Determine the [x, y] coordinate at the center of the cell enclosing the given text.  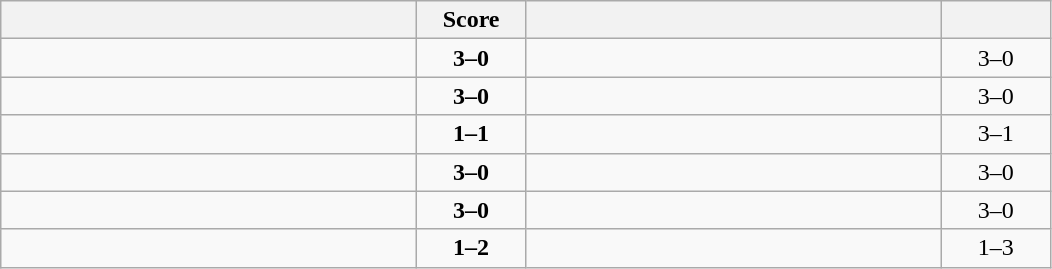
3–1 [996, 134]
1–1 [472, 134]
Score [472, 20]
1–2 [472, 248]
1–3 [996, 248]
